Return the (X, Y) coordinate for the center point of the cell that contains the specified text.  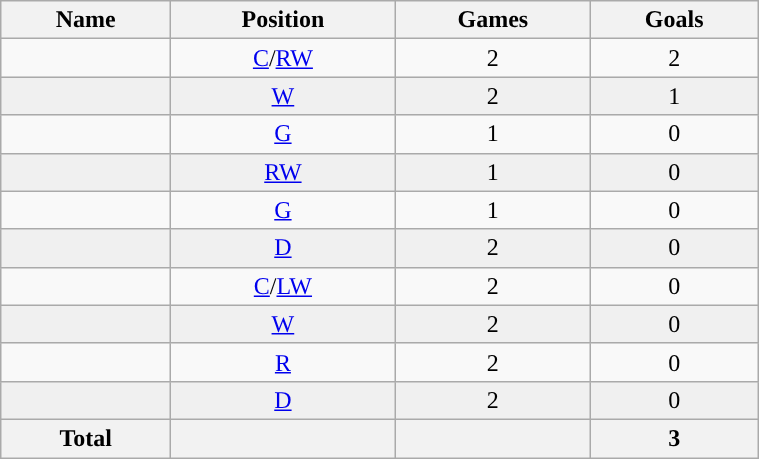
RW (283, 172)
Games (493, 20)
Total (86, 438)
R (283, 362)
3 (674, 438)
Goals (674, 20)
C/RW (283, 58)
Name (86, 20)
C/LW (283, 286)
Position (283, 20)
